Scan for the cell matching the given text and deliver its (x, y) coordinate at center. 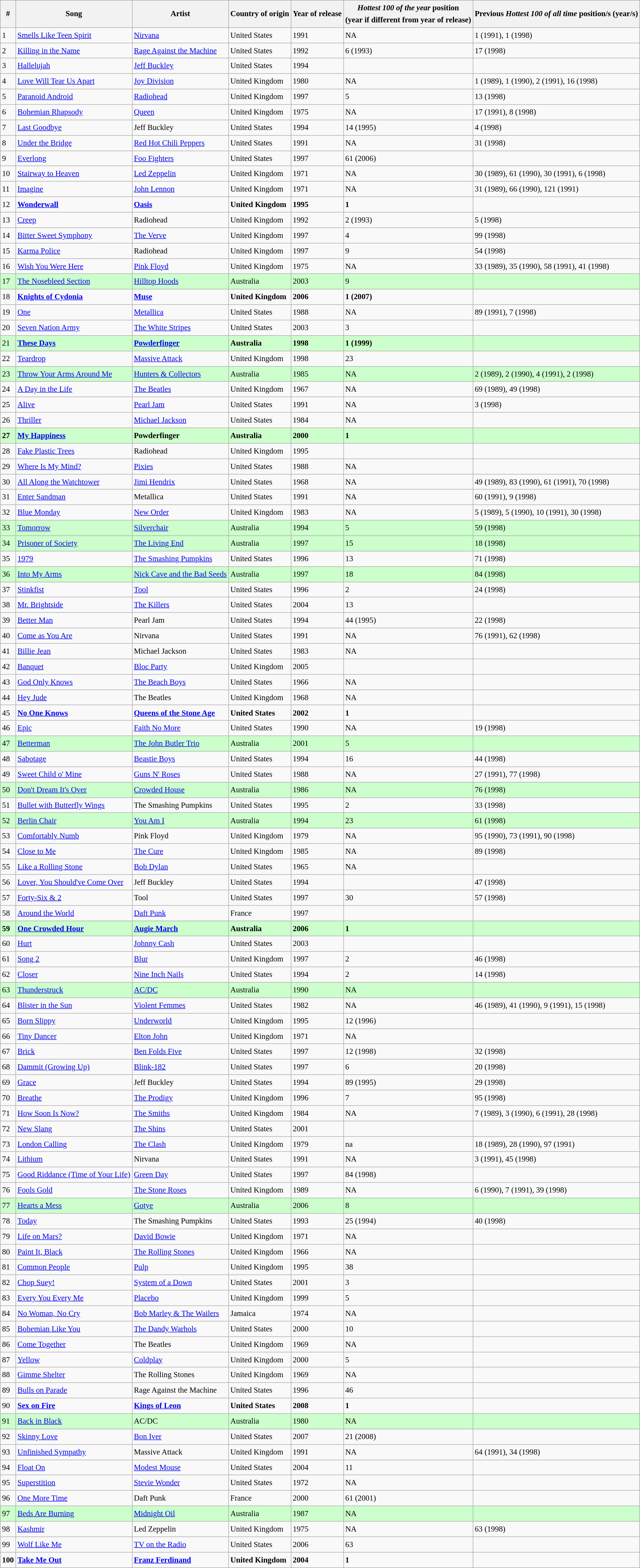
33 (1998) (556, 805)
Queen (180, 112)
Take Me Out (74, 1560)
Seven Nation Army (74, 328)
No Woman, No Cry (74, 1314)
5 (1989), 5 (1990), 10 (1991), 30 (1998) (556, 512)
Coldplay (180, 1360)
28 (8, 451)
91 (8, 1422)
Superstition (74, 1483)
1974 (317, 1314)
Skinny Love (74, 1437)
Queens of the Stone Age (180, 713)
82 (8, 1283)
58 (8, 913)
Common People (74, 1267)
Nine Inch Nails (180, 974)
Mr. Brightside (74, 605)
95 (1998) (556, 1098)
No One Knows (74, 713)
27 (1991), 77 (1998) (556, 774)
Closer (74, 974)
Prisoner of Society (74, 543)
The Nosebleed Section (74, 282)
Hearts a Mess (74, 1206)
45 (8, 713)
14 (8, 235)
Berlin Chair (74, 820)
Sex on Fire (74, 1406)
32 (8, 512)
69 (8, 1082)
God Only Knows (74, 682)
60 (1991), 9 (1998) (556, 497)
1972 (317, 1483)
Everlong (74, 158)
66 (8, 1036)
100 (8, 1560)
31 (8, 497)
Every You Every Me (74, 1298)
Today (74, 1221)
98 (8, 1529)
The Cure (180, 851)
5 (1998) (556, 220)
14 (1998) (556, 974)
Unfinished Sympathy (74, 1452)
61 (1998) (556, 820)
18 (1998) (556, 543)
Underworld (180, 1021)
Gimme Shelter (74, 1375)
72 (8, 1129)
Silverchair (180, 528)
Hallelujah (74, 66)
Pixies (180, 466)
87 (8, 1360)
Bullet with Butterfly Wings (74, 805)
Hurt (74, 944)
1989 (317, 1190)
21 (2008) (408, 1437)
Lithium (74, 1159)
Creep (74, 220)
Float On (74, 1468)
12 (1998) (408, 1052)
Johnny Cash (180, 944)
Crowded House (180, 790)
40 (1998) (556, 1221)
Hunters & Collectors (180, 374)
Yellow (74, 1360)
Bob Dylan (180, 867)
The Shins (180, 1129)
95 (1990), 73 (1991), 90 (1998) (556, 836)
Lover, You Should've Come Over (74, 882)
The Stone Roses (180, 1190)
2 (1989), 2 (1990), 4 (1991), 2 (1998) (556, 374)
30 (1989), 61 (1990), 30 (1991), 6 (1998) (556, 174)
Artist (180, 14)
Back in Black (74, 1422)
77 (8, 1206)
Enter Sandman (74, 497)
42 (8, 666)
18 (1989), 28 (1990), 97 (1991) (556, 1144)
Fake Plastic Trees (74, 451)
System of a Down (180, 1283)
Paint It, Black (74, 1252)
John Lennon (180, 189)
You Am I (180, 820)
Nick Cave and the Bad Seeds (180, 574)
Muse (180, 297)
David Bowie (180, 1237)
Under the Bridge (74, 143)
Franz Ferdinand (180, 1560)
Bloc Party (180, 666)
These Days (74, 343)
Pulp (180, 1267)
All Along the Watchtower (74, 482)
62 (8, 974)
Imagine (74, 189)
44 (1995) (408, 620)
One More Time (74, 1499)
96 (8, 1499)
2005 (317, 666)
54 (8, 851)
17 (1998) (556, 51)
New Slang (74, 1129)
31 (1998) (556, 143)
Good Riddance (Time of Your Life) (74, 1175)
Hottest 100 of the year position(year if different from year of release) (408, 14)
73 (8, 1144)
A Day in the Life (74, 389)
Ben Folds Five (180, 1052)
1 (1991), 1 (1998) (556, 35)
64 (8, 1005)
89 (1991), 7 (1998) (556, 312)
The Living End (180, 543)
33 (8, 528)
20 (1998) (556, 1067)
Blink-182 (180, 1067)
59 (8, 928)
Comfortably Numb (74, 836)
Don't Dream It's Over (74, 790)
Blur (180, 959)
Love Will Tear Us Apart (74, 81)
Like a Rolling Stone (74, 867)
Blue Monday (74, 512)
89 (1998) (556, 851)
76 (1991), 62 (1998) (556, 636)
84 (8, 1314)
21 (8, 343)
61 (2001) (408, 1499)
52 (8, 820)
Breathe (74, 1098)
32 (1998) (556, 1052)
22 (8, 358)
89 (1995) (408, 1082)
59 (1998) (556, 528)
Alive (74, 405)
25 (1994) (408, 1221)
31 (1989), 66 (1990), 121 (1991) (556, 189)
49 (1989), 83 (1990), 61 (1991), 70 (1998) (556, 482)
Where Is My Mind? (74, 466)
Thunderstruck (74, 990)
95 (8, 1483)
56 (8, 882)
1986 (317, 790)
22 (1998) (556, 620)
Stinkfist (74, 589)
74 (8, 1159)
41 (8, 651)
76 (8, 1190)
68 (8, 1067)
78 (8, 1221)
Hilltop Hoods (180, 282)
1987 (317, 1514)
1982 (317, 1005)
Kings of Leon (180, 1406)
24 (8, 389)
London Calling (74, 1144)
Hey Jude (74, 697)
27 (8, 435)
Violent Femmes (180, 1005)
Paranoid Android (74, 97)
Betterman (74, 743)
Billie Jean (74, 651)
Tiny Dancer (74, 1036)
How Soon Is Now? (74, 1113)
# (8, 14)
43 (8, 682)
71 (1998) (556, 559)
6 (1993) (408, 51)
44 (1998) (556, 759)
86 (8, 1344)
1993 (317, 1221)
36 (8, 574)
Stairway to Heaven (74, 174)
48 (8, 759)
20 (8, 328)
93 (8, 1452)
Sabotage (74, 759)
Modest Mouse (180, 1468)
34 (8, 543)
17 (1991), 8 (1998) (556, 112)
The Prodigy (180, 1098)
26 (8, 420)
Country of origin (260, 14)
The Beach Boys (180, 682)
46 (1989), 41 (1990), 9 (1991), 15 (1998) (556, 1005)
13 (1998) (556, 97)
Wolf Like Me (74, 1545)
14 (1995) (408, 128)
57 (1998) (556, 897)
1 (1999) (408, 343)
Stevie Wonder (180, 1483)
Smells Like Teen Spirit (74, 35)
75 (8, 1175)
70 (8, 1098)
63 (1998) (556, 1529)
89 (8, 1391)
65 (8, 1021)
7 (1989), 3 (1990), 6 (1991), 28 (1998) (556, 1113)
29 (1998) (556, 1082)
60 (8, 944)
24 (1998) (556, 589)
88 (8, 1375)
3 (1991), 45 (1998) (556, 1159)
19 (1998) (556, 728)
6 (1990), 7 (1991), 39 (1998) (556, 1190)
92 (8, 1437)
57 (8, 897)
19 (8, 312)
Bob Marley & The Wailers (180, 1314)
Foo Fighters (180, 158)
Come as You Are (74, 636)
85 (8, 1329)
Banquet (74, 666)
99 (1998) (556, 235)
2 (1993) (408, 220)
Tomorrow (74, 528)
35 (8, 559)
Gotye (180, 1206)
Song 2 (74, 959)
Faith No More (180, 728)
50 (8, 790)
25 (8, 405)
12 (1996) (408, 1021)
Dammit (Growing Up) (74, 1067)
Jimi Hendrix (180, 482)
One Crowded Hour (74, 928)
Teardrop (74, 358)
1 (2007) (408, 297)
69 (1989), 49 (1998) (556, 389)
The White Stripes (180, 328)
Jamaica (260, 1314)
2008 (317, 1406)
Karma Police (74, 251)
2007 (317, 1437)
76 (1998) (556, 790)
4 (1998) (556, 128)
12 (8, 205)
17 (8, 282)
Forty-Six & 2 (74, 897)
99 (8, 1545)
29 (8, 466)
Knights of Cydonia (74, 297)
Wonderwall (74, 205)
49 (8, 774)
1967 (317, 389)
Thriller (74, 420)
79 (8, 1237)
2002 (317, 713)
3 (1998) (556, 405)
Song (74, 14)
1965 (317, 867)
Oasis (180, 205)
47 (1998) (556, 882)
The John Butler Trio (180, 743)
Last Goodbye (74, 128)
Born Slippy (74, 1021)
Better Man (74, 620)
Brick (74, 1052)
40 (8, 636)
The Dandy Warhols (180, 1329)
Red Hot Chili Peppers (180, 143)
Joy Division (180, 81)
New Order (180, 512)
Bohemian Rhapsody (74, 112)
81 (8, 1267)
61 (8, 959)
Throw Your Arms Around Me (74, 374)
Beastie Boys (180, 759)
55 (8, 867)
80 (8, 1252)
1 (1989), 1 (1990), 2 (1991), 16 (1998) (556, 81)
Fools Gold (74, 1190)
Grace (74, 1082)
The Killers (180, 605)
71 (8, 1113)
Around the World (74, 913)
The Verve (180, 235)
46 (1998) (556, 959)
Killing in the Name (74, 51)
97 (8, 1514)
Placebo (180, 1298)
Close to Me (74, 851)
Augie March (180, 928)
Come Together (74, 1344)
90 (8, 1406)
67 (8, 1052)
53 (8, 836)
47 (8, 743)
My Happiness (74, 435)
54 (1998) (556, 251)
TV on the Radio (180, 1545)
The Smiths (180, 1113)
83 (8, 1298)
Beds Are Burning (74, 1514)
Life on Mars? (74, 1237)
Kashmir (74, 1529)
61 (2006) (408, 158)
Chop Suey! (74, 1283)
Bulls on Parade (74, 1391)
51 (8, 805)
39 (8, 620)
Into My Arms (74, 574)
33 (1989), 35 (1990), 58 (1991), 41 (1998) (556, 266)
Bitter Sweet Symphony (74, 235)
37 (8, 589)
The Clash (180, 1144)
Previous Hottest 100 of all time position/s (year/s) (556, 14)
Guns N' Roses (180, 774)
Midnight Oil (180, 1514)
One (74, 312)
44 (8, 697)
Year of release (317, 14)
64 (1991), 34 (1998) (556, 1452)
Bohemian Like You (74, 1329)
na (408, 1144)
Green Day (180, 1175)
94 (8, 1468)
Wish You Were Here (74, 266)
1999 (317, 1298)
Blister in the Sun (74, 1005)
Elton John (180, 1036)
Epic (74, 728)
Sweet Child o' Mine (74, 774)
Bon Iver (180, 1437)
